Extract the [X, Y] coordinate from the center of the cell holding the provided text.  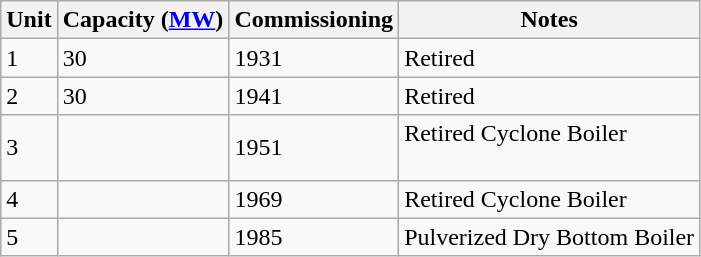
1 [29, 58]
1985 [314, 237]
Pulverized Dry Bottom Boiler [550, 237]
Commissioning [314, 20]
Capacity (MW) [143, 20]
Unit [29, 20]
1969 [314, 199]
1931 [314, 58]
Notes [550, 20]
2 [29, 96]
5 [29, 237]
1941 [314, 96]
4 [29, 199]
3 [29, 148]
1951 [314, 148]
